From the cell containing the given text, extract its center point as [X, Y] coordinate. 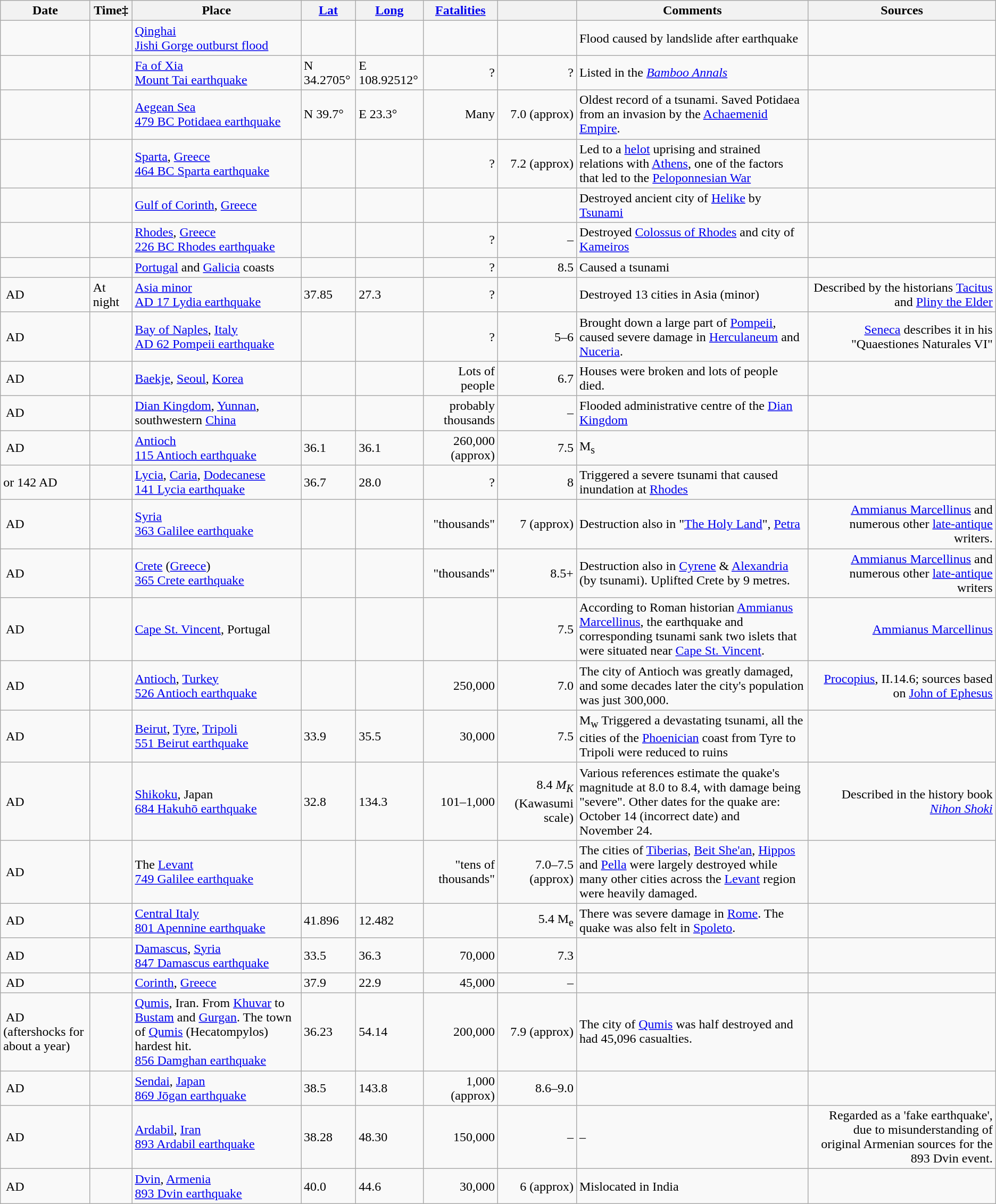
Antioch, Turkey 526 Antioch earthquake [217, 686]
Sendai, Japan869 Jōgan earthquake [217, 1088]
"tens of thousands" [460, 872]
70,000 [460, 955]
1,000 (approx) [460, 1088]
Lat [329, 11]
At night [111, 295]
8.6–9.0 [537, 1088]
Dian Kingdom, Yunnan, southwestern China [217, 413]
Antioch 115 Antioch earthquake [217, 447]
Oldest record of a tsunami. Saved Potidaea from an invasion by the Achaemenid Empire. [692, 114]
Described in the history book Nihon Shoki [902, 801]
Sources [902, 11]
Destroyed Colossus of Rhodes and city of Kameiros [692, 240]
7.3 [537, 955]
Fatalities [460, 11]
N 34.2705° [329, 72]
Corinth, Greece [217, 983]
Comments [692, 11]
48.30 [389, 1137]
Bay of Naples, Italy AD 62 Pompeii earthquake [217, 336]
32.8 [329, 801]
8 [537, 482]
The cities of Tiberias, Beit She'an, Hippos and Pella were largely destroyed while many other cities across the Levant region were heavily damaged. [692, 872]
Portugal and Galicia coasts [217, 267]
Seneca describes it in his "Quaestiones Naturales VI" [902, 336]
35.5 [389, 736]
The Levant 749 Galilee earthquake [217, 872]
37.9 [329, 983]
Long [389, 11]
38.5 [329, 1088]
22.9 [389, 983]
Baekje, Seoul, Korea [217, 378]
Listed in the Bamboo Annals [692, 72]
41.896 [329, 921]
143.8 [389, 1088]
Flood caused by landslide after earthquake [692, 38]
Destruction also in "The Holy Land", Petra [692, 524]
Destroyed ancient city of Helike by Tsunami [692, 205]
The city of Qumis was half destroyed and had 45,096 casualties. [692, 1032]
Mw Triggered a devastating tsunami, all the cities of the Phoenician coast from Tyre to Tripoli were reduced to ruins [692, 736]
200,000 [460, 1032]
7.2 (approx) [537, 163]
Central Italy 801 Apennine earthquake [217, 921]
7.0 (approx) [537, 114]
There was severe damage in Rome. The quake was also felt in Spoleto. [692, 921]
36.23 [329, 1032]
Syria363 Galilee earthquake [217, 524]
7.0–7.5 (approx) [537, 872]
45,000 [460, 983]
AD (aftershocks for about a year) [45, 1032]
Aegean Sea479 BC Potidaea earthquake [217, 114]
Ardabil, Iran893 Ardabil earthquake [217, 1137]
According to Roman historian Ammianus Marcellinus, the earthquake and corresponding tsunami sank two islets that were situated near Cape St. Vincent. [692, 629]
Rhodes, Greece226 BC Rhodes earthquake [217, 240]
Ammianus Marcellinus [902, 629]
Caused a tsunami [692, 267]
7 (approx) [537, 524]
Described by the historians Tacitus and Pliny the Elder [902, 295]
260,000 (approx) [460, 447]
8.5 [537, 267]
probably thousands [460, 413]
12.482 [389, 921]
6.7 [537, 378]
250,000 [460, 686]
QinghaiJishi Gorge outburst flood [217, 38]
Damascus, Syria 847 Damascus earthquake [217, 955]
33.9 [329, 736]
Date [45, 11]
Many [460, 114]
Gulf of Corinth, Greece [217, 205]
Cape St. Vincent, Portugal [217, 629]
The city of Antioch was greatly damaged, and some decades later the city's population was just 300,000. [692, 686]
Brought down a large part of Pompeii, caused severe damage in Herculaneum and Nuceria. [692, 336]
40.0 [329, 1186]
36.3 [389, 955]
Crete (Greece)365 Crete earthquake [217, 573]
Mislocated in India [692, 1186]
6 (approx) [537, 1186]
Fa of XiaMount Tai earthquake [217, 72]
134.3 [389, 801]
Dvin, Armenia893 Dvin earthquake [217, 1186]
54.14 [389, 1032]
Triggered a severe tsunami that caused inundation at Rhodes [692, 482]
8.4 MK (Kawasumi scale) [537, 801]
Lots of people [460, 378]
38.28 [329, 1137]
Houses were broken and lots of people died. [692, 378]
27.3 [389, 295]
Place [217, 11]
Shikoku, Japan684 Hakuhō earthquake [217, 801]
5–6 [537, 336]
Time‡ [111, 11]
28.0 [389, 482]
7.9 (approx) [537, 1032]
Qumis, Iran. From Khuvar to Bustam and Gurgan. The town of Qumis (Hecatompylos) hardest hit.856 Damghan earthquake [217, 1032]
Ammianus Marcellinus and numerous other late-antique writers. [902, 524]
Flooded administrative centre of the Dian Kingdom [692, 413]
Destruction also in Cyrene & Alexandria (by tsunami). Uplifted Crete by 9 metres. [692, 573]
or 142 AD [45, 482]
7.0 [537, 686]
E 108.92512° [389, 72]
Ms [692, 447]
Sparta, Greece464 BC Sparta earthquake [217, 163]
Asia minorAD 17 Lydia earthquake [217, 295]
44.6 [389, 1186]
37.85 [329, 295]
36.7 [329, 482]
Led to a helot uprising and strained relations with Athens, one of the factors that led to the Peloponnesian War [692, 163]
Destroyed 13 cities in Asia (minor) [692, 295]
N 39.7° [329, 114]
8.5+ [537, 573]
Ammianus Marcellinus and numerous other late-antique writers [902, 573]
101–1,000 [460, 801]
Procopius, II.14.6; sources based on John of Ephesus [902, 686]
Lycia, Caria, Dodecanese141 Lycia earthquake [217, 482]
E 23.3° [389, 114]
Regarded as a 'fake earthquake', due to misunderstanding of original Armenian sources for the 893 Dvin event. [902, 1137]
5.4 Me [537, 921]
150,000 [460, 1137]
33.5 [329, 955]
Beirut, Tyre, Tripoli 551 Beirut earthquake [217, 736]
